For the text-containing cell, return its midpoint in [X, Y] coordinate format. 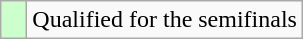
Qualified for the semifinals [165, 20]
